Search for the cell housing the specified text and yield its [X, Y] center coordinate. 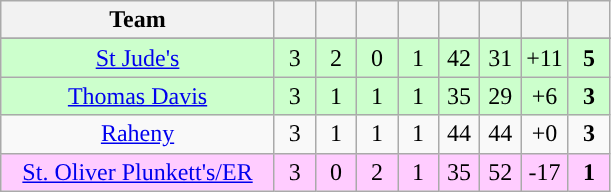
+11 [545, 58]
Team [138, 20]
52 [500, 172]
St Jude's [138, 58]
31 [500, 58]
29 [500, 96]
St. Oliver Plunkett's/ER [138, 172]
+6 [545, 96]
-17 [545, 172]
42 [460, 58]
Raheny [138, 134]
Thomas Davis [138, 96]
+0 [545, 134]
5 [588, 58]
